Return the [x, y] coordinate for the center point of the cell that contains the specified text.  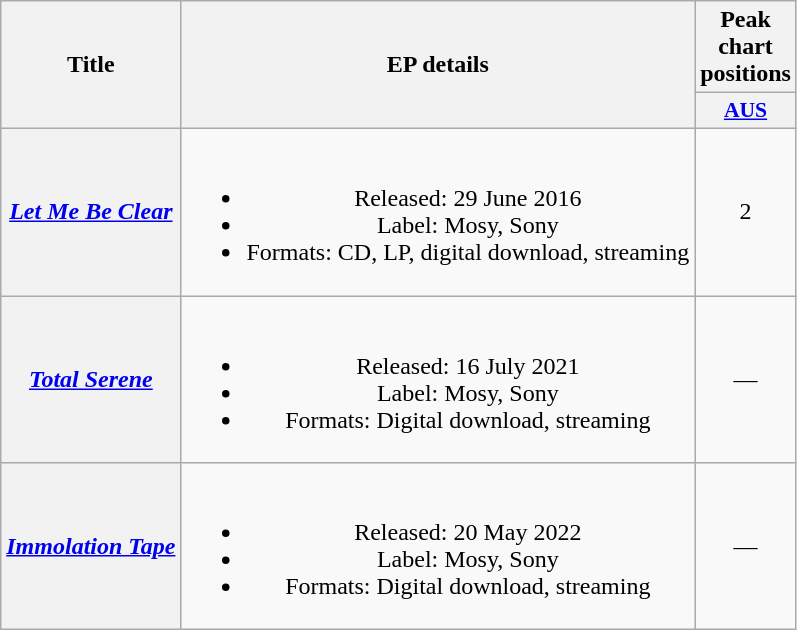
Immolation Tape [91, 546]
2 [746, 212]
Let Me Be Clear [91, 212]
Total Serene [91, 380]
Released: 29 June 2016Label: Mosy, SonyFormats: CD, LP, digital download, streaming [438, 212]
EP details [438, 65]
Peak chart positions [746, 47]
Title [91, 65]
Released: 16 July 2021Label: Mosy, SonyFormats: Digital download, streaming [438, 380]
Released: 20 May 2022Label: Mosy, SonyFormats: Digital download, streaming [438, 546]
AUS [746, 111]
